Return [X, Y] of the center of cell containing provided text 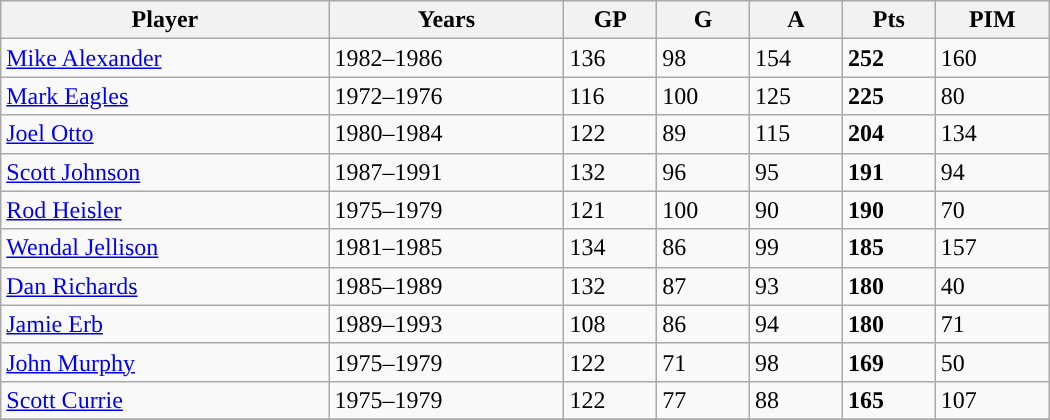
204 [888, 134]
1982–1986 [446, 58]
115 [796, 134]
1985–1989 [446, 286]
154 [796, 58]
Mark Eagles [165, 96]
88 [796, 400]
Mike Alexander [165, 58]
89 [704, 134]
125 [796, 96]
Pts [888, 20]
116 [610, 96]
165 [888, 400]
157 [992, 248]
1972–1976 [446, 96]
G [704, 20]
50 [992, 362]
190 [888, 210]
252 [888, 58]
1989–1993 [446, 324]
95 [796, 172]
1981–1985 [446, 248]
108 [610, 324]
1980–1984 [446, 134]
Scott Johnson [165, 172]
77 [704, 400]
80 [992, 96]
Jamie Erb [165, 324]
Years [446, 20]
GP [610, 20]
A [796, 20]
Wendal Jellison [165, 248]
Rod Heisler [165, 210]
87 [704, 286]
107 [992, 400]
PIM [992, 20]
225 [888, 96]
Scott Currie [165, 400]
169 [888, 362]
96 [704, 172]
1987–1991 [446, 172]
Player [165, 20]
Dan Richards [165, 286]
Joel Otto [165, 134]
160 [992, 58]
185 [888, 248]
121 [610, 210]
70 [992, 210]
191 [888, 172]
90 [796, 210]
99 [796, 248]
John Murphy [165, 362]
93 [796, 286]
40 [992, 286]
136 [610, 58]
